Find where the given text appears and provide that cell's center as (X, Y) coordinate. 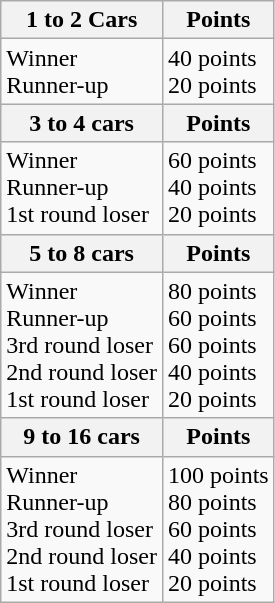
9 to 16 cars (82, 437)
1 to 2 Cars (82, 20)
5 to 8 cars (82, 253)
WinnerRunner-up1st round loser (82, 188)
100 points80 points60 points40 points20 points (218, 529)
80 points60 points60 points40 points20 points (218, 345)
WinnerRunner-up (82, 72)
3 to 4 cars (82, 123)
60 points40 points20 points (218, 188)
40 points20 points (218, 72)
